Identify which cell holds the provided text, then report its (x, y) central coordinate. 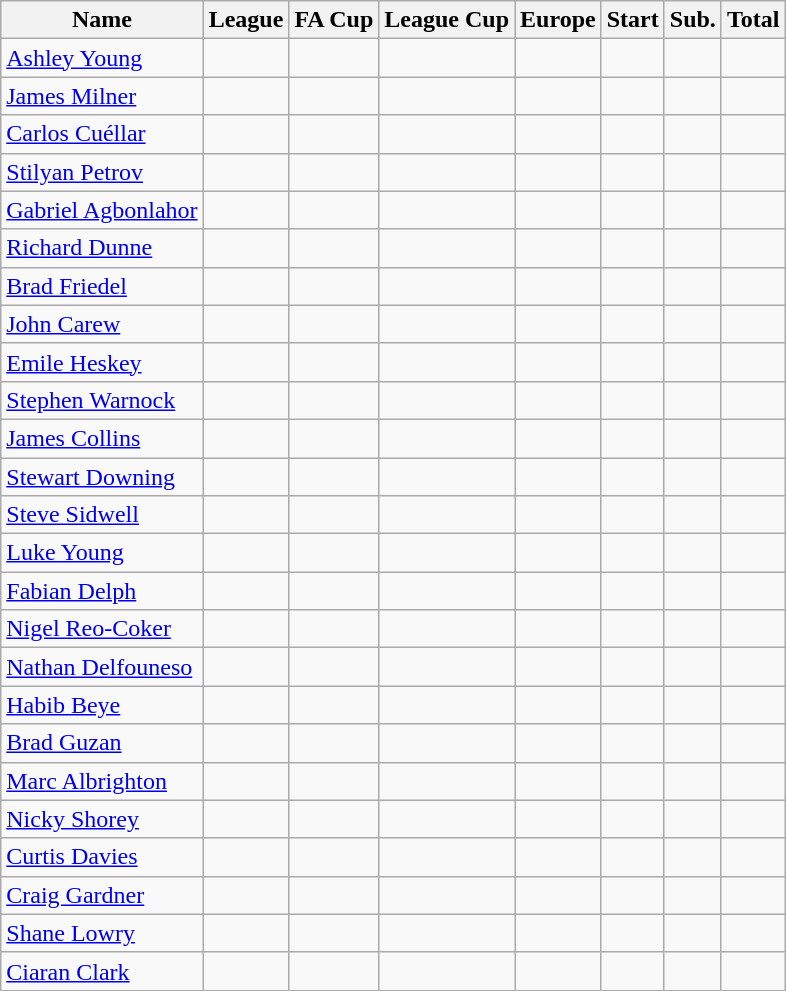
Emile Heskey (102, 362)
James Collins (102, 438)
League Cup (447, 20)
League (246, 20)
Nicky Shorey (102, 819)
Stewart Downing (102, 477)
Gabriel Agbonlahor (102, 210)
Marc Albrighton (102, 781)
Brad Guzan (102, 743)
Habib Beye (102, 705)
Europe (558, 20)
Brad Friedel (102, 286)
Steve Sidwell (102, 515)
Sub. (692, 20)
Richard Dunne (102, 248)
Craig Gardner (102, 895)
Total (753, 20)
Curtis Davies (102, 857)
Name (102, 20)
Fabian Delph (102, 591)
Stilyan Petrov (102, 172)
FA Cup (334, 20)
James Milner (102, 96)
Carlos Cuéllar (102, 134)
Stephen Warnock (102, 400)
Shane Lowry (102, 933)
Ashley Young (102, 58)
Luke Young (102, 553)
Ciaran Clark (102, 971)
Start (632, 20)
Nathan Delfouneso (102, 667)
John Carew (102, 324)
Nigel Reo-Coker (102, 629)
